Scan for the cell matching the given text and deliver its [x, y] coordinate at center. 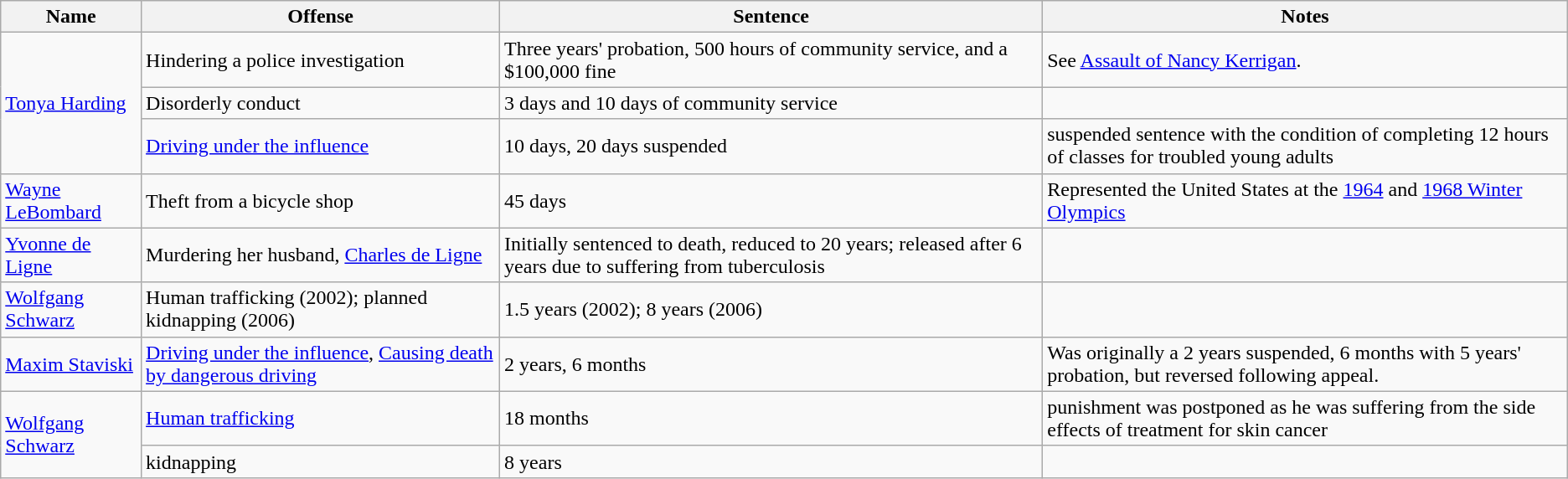
8 years [771, 461]
Sentence [771, 17]
Tonya Harding [71, 103]
Hindering a police investigation [321, 60]
Murdering her husband, Charles de Ligne [321, 255]
3 days and 10 days of community service [771, 103]
punishment was postponed as he was suffering from the side effects of treatment for skin cancer [1305, 419]
Human trafficking [321, 419]
Represented the United States at the 1964 and 1968 Winter Olympics [1305, 201]
Disorderly conduct [321, 103]
Wayne LeBombard [71, 201]
Driving under the influence [321, 146]
18 months [771, 419]
Initially sentenced to death, reduced to 20 years; released after 6 years due to suffering from tuberculosis [771, 255]
Was originally a 2 years suspended, 6 months with 5 years' probation, but reversed following appeal. [1305, 363]
Three years' probation, 500 hours of community service, and a $100,000 fine [771, 60]
See Assault of Nancy Kerrigan. [1305, 60]
Offense [321, 17]
Name [71, 17]
Notes [1305, 17]
suspended sentence with the condition of completing 12 hours of classes for troubled young adults [1305, 146]
Theft from a bicycle shop [321, 201]
Maxim Staviski [71, 363]
10 days, 20 days suspended [771, 146]
45 days [771, 201]
Human trafficking (2002); planned kidnapping (2006) [321, 310]
Yvonne de Ligne [71, 255]
kidnapping [321, 461]
1.5 years (2002); 8 years (2006) [771, 310]
Driving under the influence, Causing death by dangerous driving [321, 363]
2 years, 6 months [771, 363]
